Extract the [x, y] coordinate from the center of the cell holding the provided text.  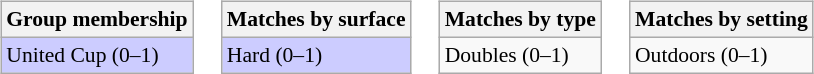
Matches by surface [316, 20]
Doubles (0–1) [520, 55]
Outdoors (0–1) [722, 55]
Matches by type [520, 20]
Hard (0–1) [316, 55]
United Cup (0–1) [96, 55]
Matches by setting [722, 20]
Group membership [96, 20]
